Provide the (X, Y) coordinate of the cell's center where the given text is located.  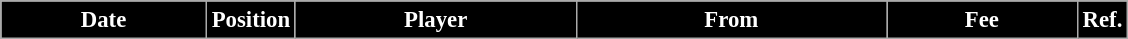
Fee (982, 20)
Ref. (1102, 20)
Position (250, 20)
Date (104, 20)
Player (436, 20)
From (732, 20)
